Search for the cell housing the specified text and yield its (x, y) center coordinate. 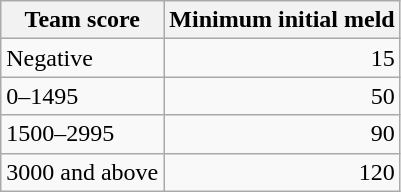
90 (282, 134)
Minimum initial meld (282, 20)
15 (282, 58)
120 (282, 172)
Team score (82, 20)
50 (282, 96)
1500–2995 (82, 134)
3000 and above (82, 172)
0–1495 (82, 96)
Negative (82, 58)
